Determine the (x, y) coordinate at the center of the cell enclosing the given text.  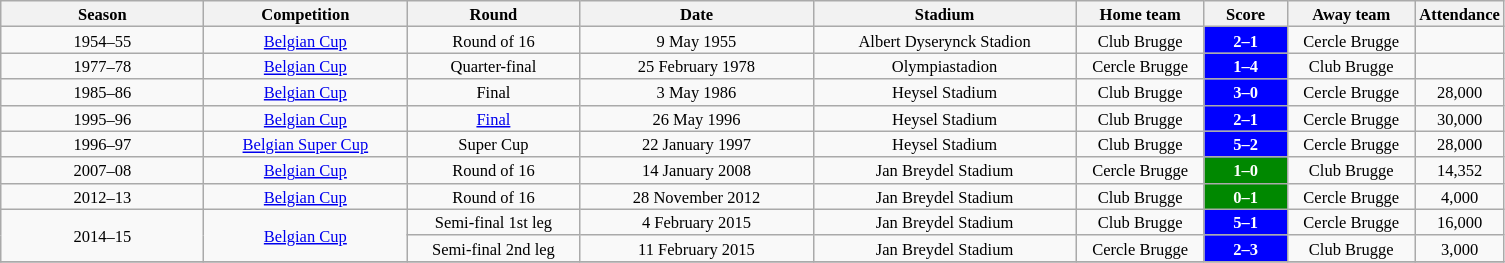
2014–15 (102, 235)
16,000 (1460, 222)
Olympiastadion (944, 66)
2007–08 (102, 170)
4 February 2015 (696, 222)
11 February 2015 (696, 248)
Semi-final 1st leg (494, 222)
Albert Dyserynck Stadion (944, 40)
Quarter-final (494, 66)
3 May 1986 (696, 92)
4,000 (1460, 196)
30,000 (1460, 118)
1995–96 (102, 118)
Score (1246, 14)
5–2 (1246, 144)
14,352 (1460, 170)
Stadium (944, 14)
Belgian Super Cup (306, 144)
Semi-final 2nd leg (494, 248)
1996–97 (102, 144)
Away team (1351, 14)
2–3 (1246, 248)
Season (102, 14)
0–1 (1246, 196)
28 November 2012 (696, 196)
1954–55 (102, 40)
1–0 (1246, 170)
Attendance (1460, 14)
1985–86 (102, 92)
25 February 1978 (696, 66)
Round (494, 14)
14 January 2008 (696, 170)
1977–78 (102, 66)
2012–13 (102, 196)
Super Cup (494, 144)
Date (696, 14)
3–0 (1246, 92)
26 May 1996 (696, 118)
3,000 (1460, 248)
22 January 1997 (696, 144)
Competition (306, 14)
1–4 (1246, 66)
Home team (1140, 14)
5–1 (1246, 222)
9 May 1955 (696, 40)
